Locate the cell with the specified text and output its [x, y] center coordinate. 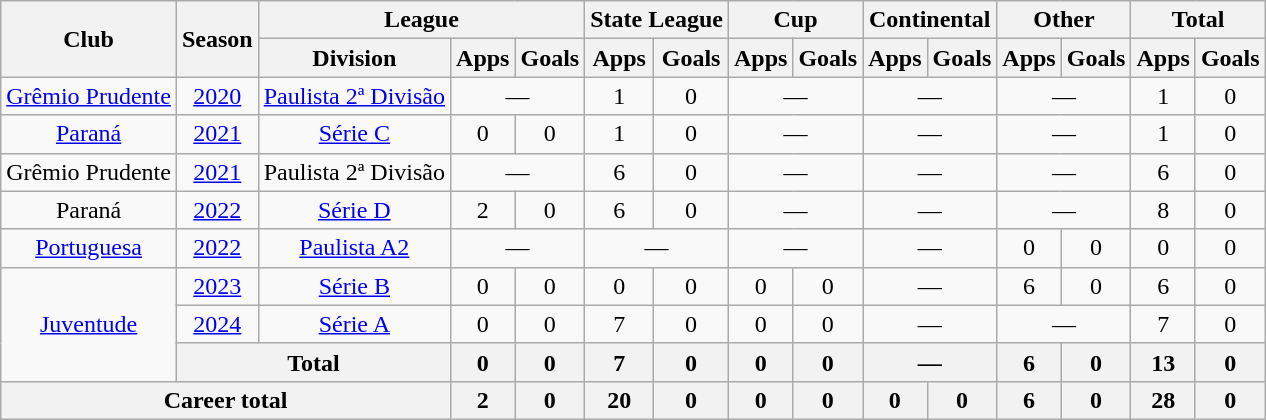
Juventude [89, 324]
2023 [217, 286]
Cup [795, 20]
2024 [217, 324]
8 [1163, 210]
Club [89, 39]
Série C [354, 134]
Division [354, 58]
Continental [930, 20]
Série B [354, 286]
Season [217, 39]
20 [620, 400]
Paulista A2 [354, 248]
League [422, 20]
State League [657, 20]
Career total [226, 400]
Série D [354, 210]
28 [1163, 400]
13 [1163, 362]
Portuguesa [89, 248]
2020 [217, 96]
Série A [354, 324]
Other [1064, 20]
